From the cell containing the given text, extract its center point as (X, Y) coordinate. 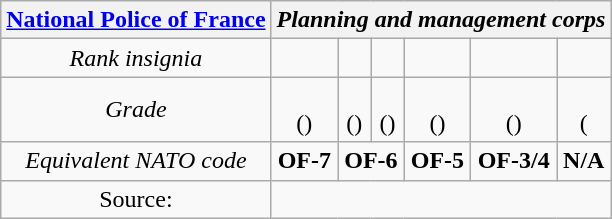
Source: (136, 199)
OF-3/4 (514, 161)
Planning and management corps (441, 20)
OF-5 (438, 161)
N/A (584, 161)
Grade (136, 110)
OF-6 (372, 161)
National Police of France (136, 20)
Equivalent NATO code (136, 161)
( (584, 110)
Rank insignia (136, 58)
OF-7 (304, 161)
